Capture the cell that displays the provided text and extract its (X, Y) central coordinate. 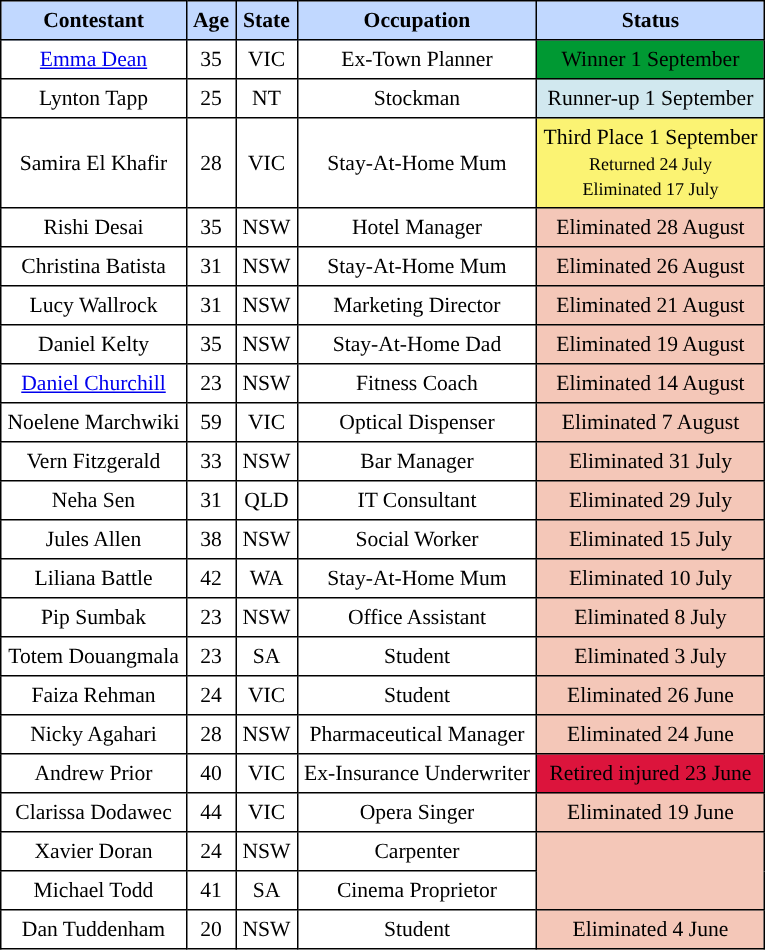
Lynton Tapp (94, 98)
Runner-up 1 September (651, 98)
Daniel Kelty (94, 344)
Fitness Coach (416, 384)
Age (210, 20)
Clarissa Dodawec (94, 812)
33 (210, 462)
Eliminated 31 July (651, 462)
44 (210, 812)
Eliminated 7 August (651, 422)
QLD (266, 500)
20 (210, 930)
Contestant (94, 20)
38 (210, 540)
NT (266, 98)
Ex-Town Planner (416, 60)
WA (266, 578)
Eliminated 24 June (651, 734)
Office Assistant (416, 618)
Pip Sumbak (94, 618)
Ex-Insurance Underwriter (416, 774)
Opera Singer (416, 812)
Eliminated 4 June (651, 930)
Eliminated 15 July (651, 540)
Winner 1 September (651, 60)
Michael Todd (94, 890)
State (266, 20)
Vern Fitzgerald (94, 462)
42 (210, 578)
Xavier Doran (94, 852)
Neha Sen (94, 500)
Jules Allen (94, 540)
Eliminated 8 July (651, 618)
Eliminated 14 August (651, 384)
Eliminated 26 August (651, 266)
Eliminated 10 July (651, 578)
Eliminated 28 August (651, 228)
Faiza Rehman (94, 696)
40 (210, 774)
41 (210, 890)
59 (210, 422)
Liliana Battle (94, 578)
Eliminated 26 June (651, 696)
Social Worker (416, 540)
Optical Dispenser (416, 422)
Bar Manager (416, 462)
Eliminated 19 June (651, 812)
Eliminated 19 August (651, 344)
Dan Tuddenham (94, 930)
Marketing Director (416, 306)
Lucy Wallrock (94, 306)
Daniel Churchill (94, 384)
Cinema Proprietor (416, 890)
25 (210, 98)
Nicky Agahari (94, 734)
Noelene Marchwiki (94, 422)
Samira El Khafir (94, 163)
Totem Douangmala (94, 656)
Status (651, 20)
Stay-At-Home Dad (416, 344)
Eliminated 21 August (651, 306)
Eliminated 29 July (651, 500)
IT Consultant (416, 500)
Occupation (416, 20)
Eliminated 3 July (651, 656)
Christina Batista (94, 266)
Retired injured 23 June (651, 774)
Stockman (416, 98)
Carpenter (416, 852)
Emma Dean (94, 60)
Third Place 1 SeptemberReturned 24 JulyEliminated 17 July (651, 163)
Andrew Prior (94, 774)
Hotel Manager (416, 228)
Rishi Desai (94, 228)
Pharmaceutical Manager (416, 734)
